Determine the (X, Y) coordinate at the center of the cell enclosing the given text.  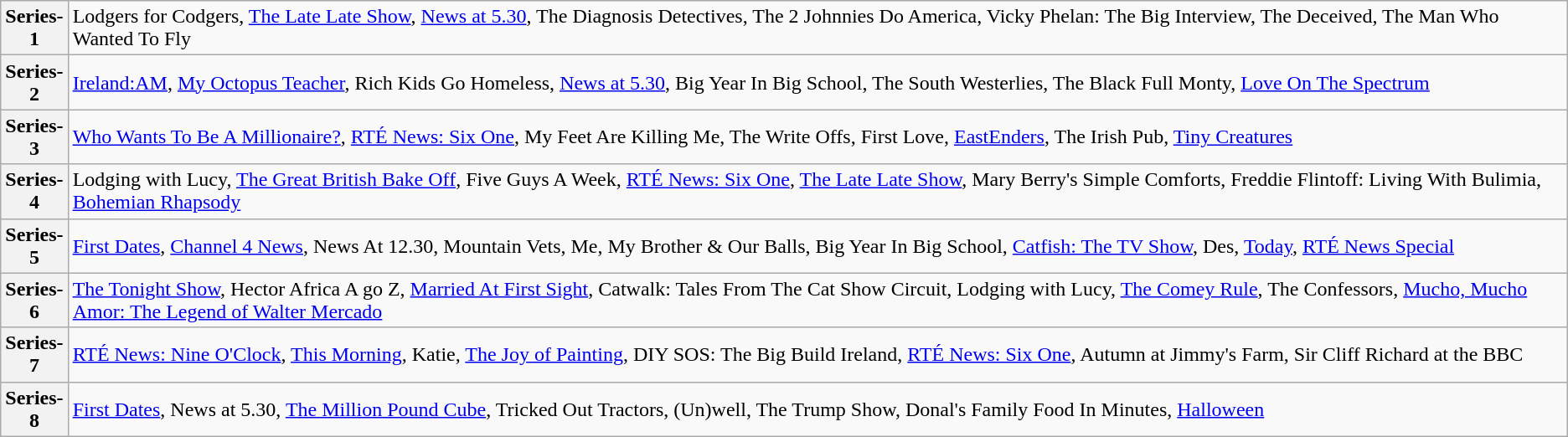
Series-2 (34, 82)
Series-4 (34, 191)
Series-3 (34, 137)
Series-6 (34, 300)
First Dates, News at 5.30, The Million Pound Cube, Tricked Out Tractors, (Un)well, The Trump Show, Donal's Family Food In Minutes, Halloween (818, 409)
Series-1 (34, 28)
Series-8 (34, 409)
Series-5 (34, 246)
Series-7 (34, 355)
Who Wants To Be A Millionaire?, RTÉ News: Six One, My Feet Are Killing Me, The Write Offs, First Love, EastEnders, The Irish Pub, Tiny Creatures (818, 137)
